Scan for the cell matching the given text and deliver its (x, y) coordinate at center. 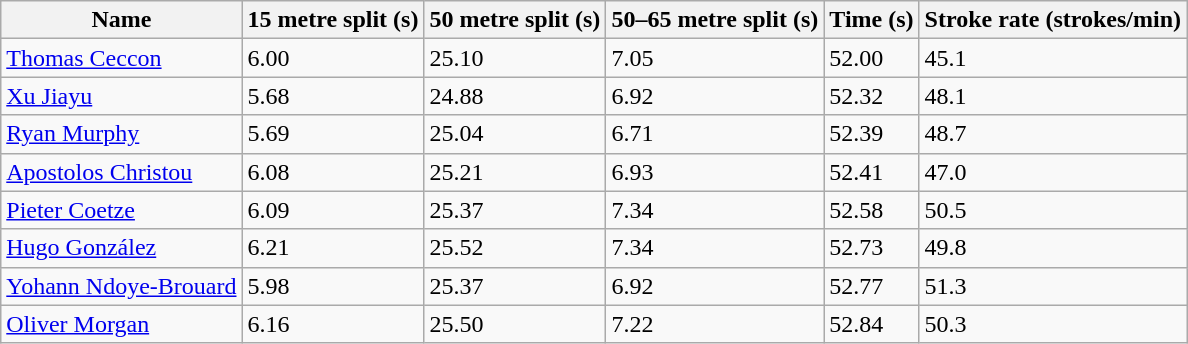
Yohann Ndoye-Brouard (122, 286)
52.58 (872, 210)
Time (s) (872, 20)
52.84 (872, 324)
Xu Jiayu (122, 96)
Name (122, 20)
25.21 (515, 172)
Ryan Murphy (122, 134)
25.10 (515, 58)
7.05 (715, 58)
52.73 (872, 248)
Hugo González (122, 248)
52.77 (872, 286)
5.98 (333, 286)
15 metre split (s) (333, 20)
5.69 (333, 134)
Stroke rate (strokes/min) (1052, 20)
6.93 (715, 172)
25.50 (515, 324)
Pieter Coetze (122, 210)
25.04 (515, 134)
24.88 (515, 96)
6.09 (333, 210)
50–65 metre split (s) (715, 20)
49.8 (1052, 248)
6.21 (333, 248)
52.00 (872, 58)
6.16 (333, 324)
6.08 (333, 172)
48.1 (1052, 96)
25.52 (515, 248)
5.68 (333, 96)
Apostolos Christou (122, 172)
Oliver Morgan (122, 324)
50.3 (1052, 324)
52.32 (872, 96)
47.0 (1052, 172)
45.1 (1052, 58)
Thomas Ceccon (122, 58)
50.5 (1052, 210)
7.22 (715, 324)
6.00 (333, 58)
48.7 (1052, 134)
6.71 (715, 134)
51.3 (1052, 286)
52.39 (872, 134)
52.41 (872, 172)
50 metre split (s) (515, 20)
